From the cell containing the given text, extract its center point as [X, Y] coordinate. 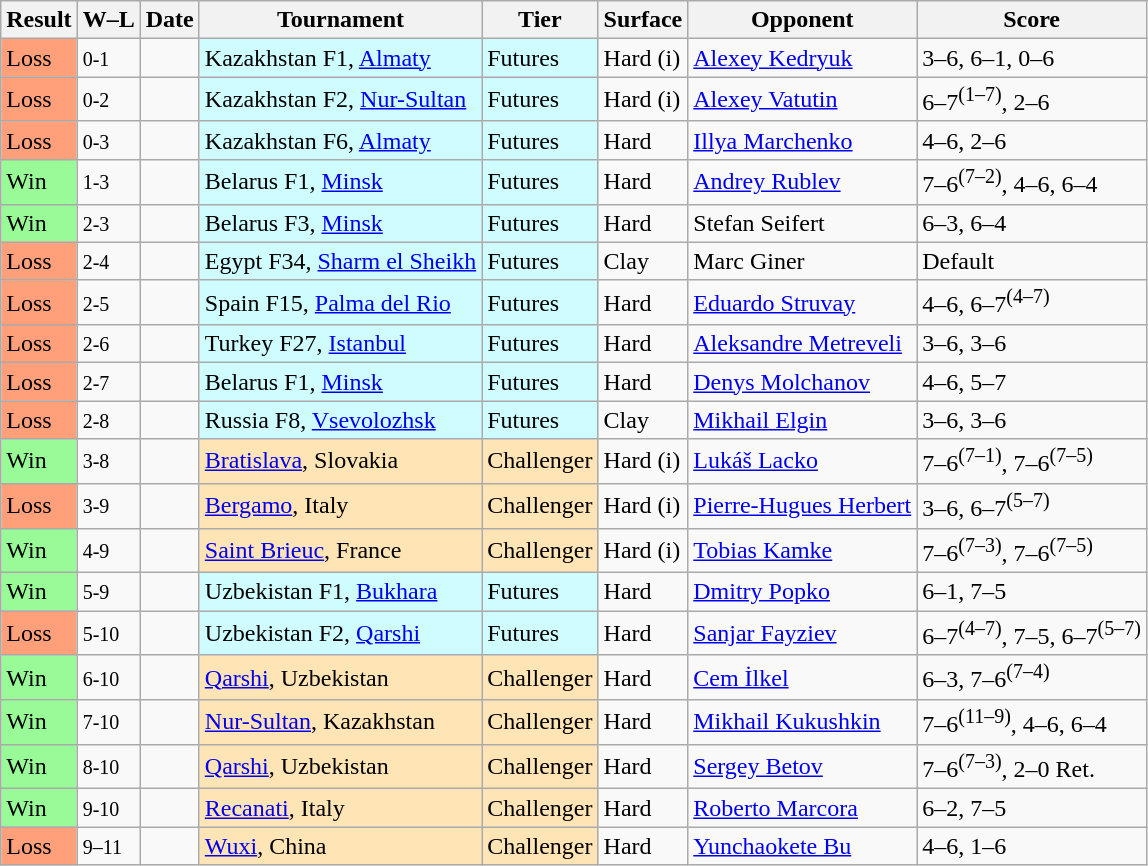
Turkey F27, Istanbul [340, 344]
Default [1032, 261]
Bratislava, Slovakia [340, 462]
5-9 [108, 592]
4–6, 5–7 [1032, 382]
6-10 [108, 678]
Alexey Vatutin [802, 100]
Dmitry Popko [802, 592]
6–3, 7–6(7–4) [1032, 678]
Illya Marchenko [802, 140]
6–7(4–7), 7–5, 6–7(5–7) [1032, 634]
Saint Brieuc, France [340, 550]
Lukáš Lacko [802, 462]
8-10 [108, 766]
7–6(7–1), 7–6(7–5) [1032, 462]
Uzbekistan F1, Bukhara [340, 592]
3-8 [108, 462]
Kazakhstan F2, Nur-Sultan [340, 100]
4-9 [108, 550]
Tier [540, 20]
Surface [643, 20]
Cem İlkel [802, 678]
Alexey Kedryuk [802, 58]
4–6, 2–6 [1032, 140]
Denys Molchanov [802, 382]
Tobias Kamke [802, 550]
Sanjar Fayziev [802, 634]
9-10 [108, 808]
Result [39, 20]
1-3 [108, 182]
3–6, 6–7(5–7) [1032, 506]
5-10 [108, 634]
Kazakhstan F1, Almaty [340, 58]
6–2, 7–5 [1032, 808]
6–3, 6–4 [1032, 223]
Belarus F3, Minsk [340, 223]
Date [170, 20]
3–6, 6–1, 0–6 [1032, 58]
Uzbekistan F2, Qarshi [340, 634]
6–7(1–7), 2–6 [1032, 100]
3-9 [108, 506]
Nur-Sultan, Kazakhstan [340, 722]
Mikhail Kukushkin [802, 722]
7–6(11–9), 4–6, 6–4 [1032, 722]
Bergamo, Italy [340, 506]
Marc Giner [802, 261]
Recanati, Italy [340, 808]
Yunchaokete Bu [802, 846]
Score [1032, 20]
Spain F15, Palma del Rio [340, 302]
Russia F8, Vsevolozhsk [340, 420]
Andrey Rublev [802, 182]
4–6, 1–6 [1032, 846]
Wuxi, China [340, 846]
Kazakhstan F6, Almaty [340, 140]
Eduardo Struvay [802, 302]
Pierre-Hugues Herbert [802, 506]
Sergey Betov [802, 766]
6–1, 7–5 [1032, 592]
Tournament [340, 20]
0-3 [108, 140]
0-2 [108, 100]
0-1 [108, 58]
7–6(7–3), 7–6(7–5) [1032, 550]
Roberto Marcora [802, 808]
Egypt F34, Sharm el Sheikh [340, 261]
Aleksandre Metreveli [802, 344]
2-4 [108, 261]
4–6, 6–7(4–7) [1032, 302]
W–L [108, 20]
2-6 [108, 344]
9–11 [108, 846]
2-3 [108, 223]
Stefan Seifert [802, 223]
Opponent [802, 20]
2-8 [108, 420]
7-10 [108, 722]
2-5 [108, 302]
Mikhail Elgin [802, 420]
2-7 [108, 382]
7–6(7–3), 2–0 Ret. [1032, 766]
7–6(7–2), 4–6, 6–4 [1032, 182]
